Detect which cell encompasses the target text, then output its [X, Y] center coordinate. 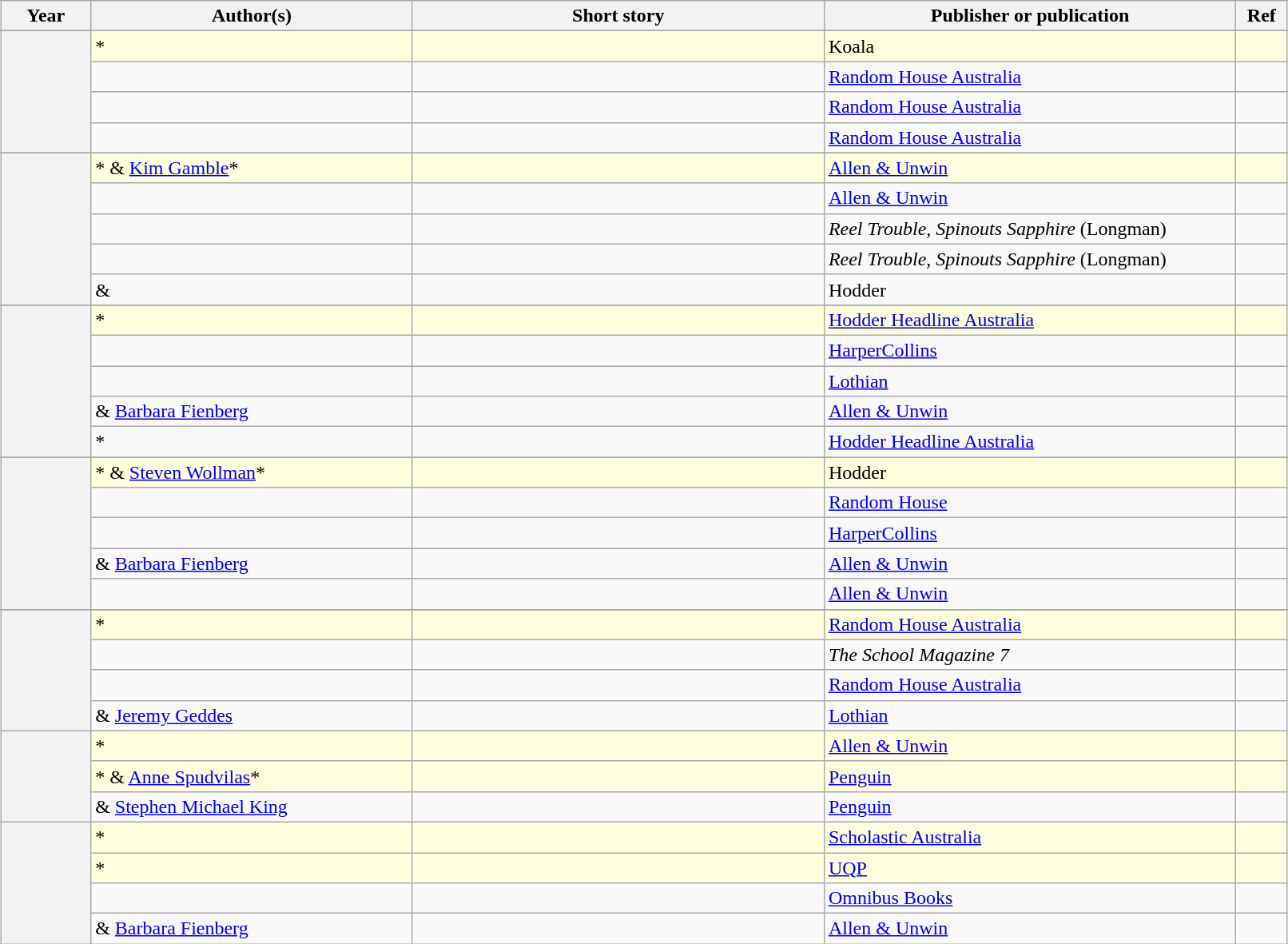
Omnibus Books [1029, 898]
Author(s) [252, 16]
& Stephen Michael King [252, 807]
Publisher or publication [1029, 16]
* & Kim Gamble* [252, 168]
Year [46, 16]
& Jeremy Geddes [252, 715]
The School Magazine 7 [1029, 655]
Koala [1029, 46]
Ref [1262, 16]
* & Anne Spudvilas* [252, 776]
Random House [1029, 503]
* & Steven Wollman* [252, 472]
& [252, 289]
UQP [1029, 867]
Scholastic Australia [1029, 837]
Short story [618, 16]
